For the text-containing cell, return its midpoint in (X, Y) coordinate format. 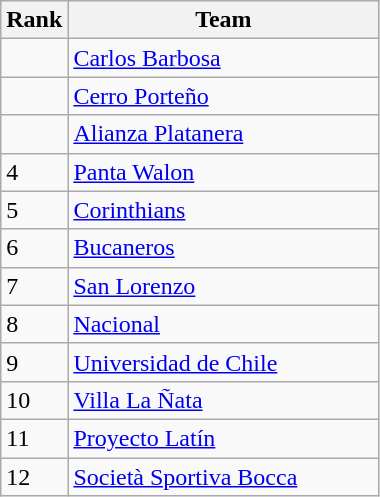
Proyecto Latín (224, 438)
7 (34, 286)
6 (34, 248)
8 (34, 324)
Carlos Barbosa (224, 58)
Società Sportiva Bocca (224, 477)
Rank (34, 20)
Corinthians (224, 210)
Villa La Ñata (224, 400)
Bucaneros (224, 248)
5 (34, 210)
San Lorenzo (224, 286)
Team (224, 20)
Cerro Porteño (224, 96)
9 (34, 362)
Nacional (224, 324)
12 (34, 477)
11 (34, 438)
4 (34, 172)
Panta Walon (224, 172)
Alianza Platanera (224, 134)
10 (34, 400)
Universidad de Chile (224, 362)
